From the cell containing the given text, extract its center point as [X, Y] coordinate. 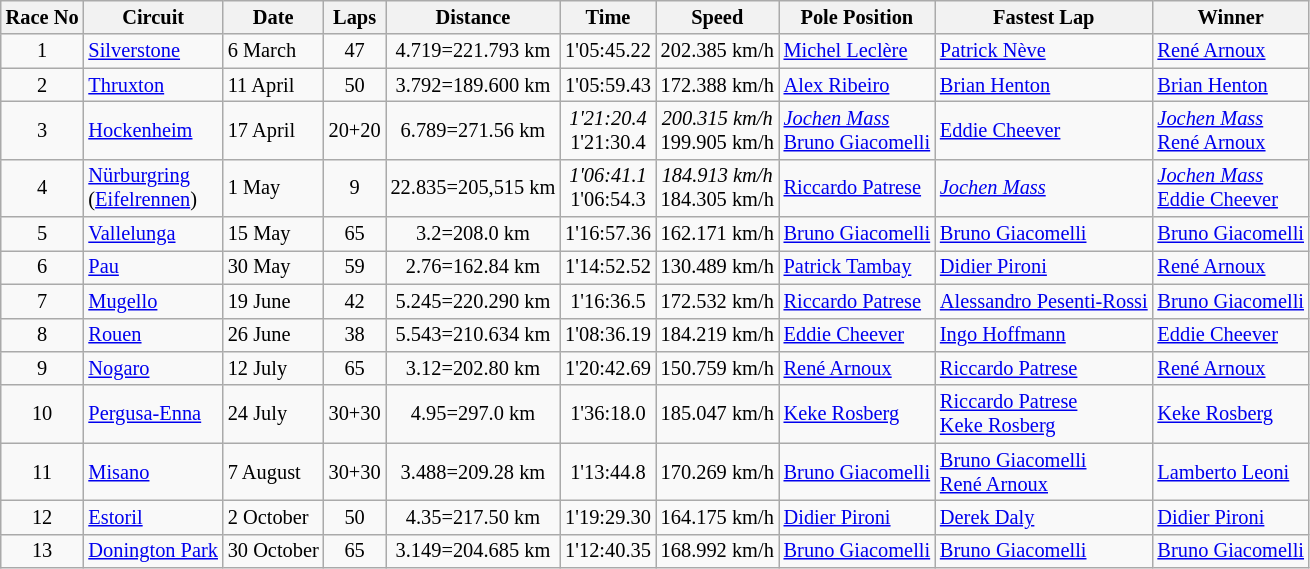
Nürburgring (Eifelrennen) [152, 188]
1'08:36.19 [608, 335]
11 April [274, 85]
3.488=209.28 km [474, 472]
13 [42, 551]
Hockenheim [152, 130]
200.315 km/h199.905 km/h [718, 130]
1 [42, 51]
3.792=189.600 km [474, 85]
Thruxton [152, 85]
164.175 km/h [718, 517]
Mugello [152, 301]
6 [42, 267]
185.047 km/h [718, 414]
Riccardo Patrese Keke Rosberg [1044, 414]
Distance [474, 17]
Bruno Giacomelli René Arnoux [1044, 472]
Jochen Mass Eddie Cheever [1231, 188]
2.76=162.84 km [474, 267]
5.245=220.290 km [474, 301]
Alessandro Pesenti-Rossi [1044, 301]
Nogaro [152, 368]
Jochen Mass [1044, 188]
4.35=217.50 km [474, 517]
Laps [355, 17]
4 [42, 188]
Derek Daly [1044, 517]
Winner [1231, 17]
3.149=204.685 km [474, 551]
Date [274, 17]
3 [42, 130]
1'05:45.22 [608, 51]
Alex Ribeiro [857, 85]
3.2=208.0 km [474, 234]
Lamberto Leoni [1231, 472]
5 [42, 234]
Estoril [152, 517]
Pau [152, 267]
130.489 km/h [718, 267]
26 June [274, 335]
Speed [718, 17]
172.532 km/h [718, 301]
Vallelunga [152, 234]
1'12:40.35 [608, 551]
172.388 km/h [718, 85]
22.835=205,515 km [474, 188]
162.171 km/h [718, 234]
42 [355, 301]
30 May [274, 267]
59 [355, 267]
Jochen Mass Bruno Giacomelli [857, 130]
Circuit [152, 17]
1'20:42.69 [608, 368]
1'06:41.11'06:54.3 [608, 188]
8 [42, 335]
7 [42, 301]
4.719=221.793 km [474, 51]
5.543=210.634 km [474, 335]
170.269 km/h [718, 472]
2 [42, 85]
Ingo Hoffmann [1044, 335]
Rouen [152, 335]
17 April [274, 130]
Donington Park [152, 551]
202.385 km/h [718, 51]
Misano [152, 472]
Jochen Mass René Arnoux [1231, 130]
1'05:59.43 [608, 85]
10 [42, 414]
24 July [274, 414]
30 October [274, 551]
1'36:18.0 [608, 414]
11 [42, 472]
12 [42, 517]
1'16:57.36 [608, 234]
1 May [274, 188]
Patrick Nève [1044, 51]
1'14:52.52 [608, 267]
Michel Leclère [857, 51]
15 May [274, 234]
Pergusa-Enna [152, 414]
Time [608, 17]
6.789=271.56 km [474, 130]
20+20 [355, 130]
2 October [274, 517]
1'19:29.30 [608, 517]
47 [355, 51]
Race No [42, 17]
1'21:20.41'21:30.4 [608, 130]
38 [355, 335]
Fastest Lap [1044, 17]
6 March [274, 51]
184.219 km/h [718, 335]
19 June [274, 301]
184.913 km/h184.305 km/h [718, 188]
Pole Position [857, 17]
Patrick Tambay [857, 267]
4.95=297.0 km [474, 414]
3.12=202.80 km [474, 368]
7 August [274, 472]
1'16:36.5 [608, 301]
168.992 km/h [718, 551]
150.759 km/h [718, 368]
1'13:44.8 [608, 472]
Silverstone [152, 51]
12 July [274, 368]
